From the cell containing the given text, extract its center point as [X, Y] coordinate. 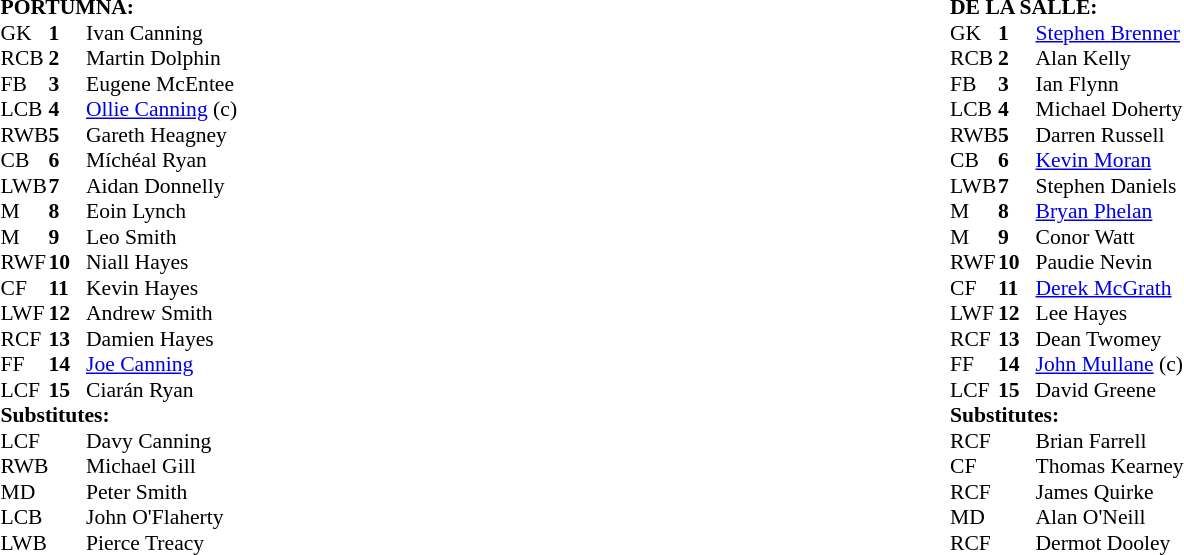
Darren Russell [1110, 135]
John O'Flaherty [162, 517]
Gareth Heagney [162, 135]
Eoin Lynch [162, 211]
Lee Hayes [1110, 313]
Leo Smith [162, 237]
Andrew Smith [162, 313]
Michael Gill [162, 467]
Ollie Canning (c) [162, 109]
Aidan Donnelly [162, 186]
Ciarán Ryan [162, 390]
Stephen Brenner [1110, 33]
Alan Kelly [1110, 59]
Thomas Kearney [1110, 467]
Conor Watt [1110, 237]
Joe Canning [162, 365]
Davy Canning [162, 441]
Míchéal Ryan [162, 161]
Eugene McEntee [162, 84]
Michael Doherty [1110, 109]
Paudie Nevin [1110, 263]
John Mullane (c) [1110, 365]
David Greene [1110, 390]
Brian Farrell [1110, 441]
Ivan Canning [162, 33]
Stephen Daniels [1110, 186]
Niall Hayes [162, 263]
James Quirke [1110, 492]
Martin Dolphin [162, 59]
Bryan Phelan [1110, 211]
Kevin Moran [1110, 161]
Ian Flynn [1110, 84]
Derek McGrath [1110, 288]
Peter Smith [162, 492]
Kevin Hayes [162, 288]
Damien Hayes [162, 339]
Alan O'Neill [1110, 517]
Dean Twomey [1110, 339]
